Output the (x, y) coordinate of the center of the cell containing the given text.  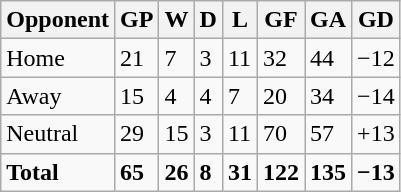
GA (328, 20)
29 (137, 134)
GD (376, 20)
−12 (376, 58)
34 (328, 96)
21 (137, 58)
−13 (376, 172)
Total (58, 172)
70 (280, 134)
L (240, 20)
Away (58, 96)
122 (280, 172)
31 (240, 172)
Home (58, 58)
32 (280, 58)
−14 (376, 96)
GP (137, 20)
W (176, 20)
GF (280, 20)
57 (328, 134)
Opponent (58, 20)
26 (176, 172)
+13 (376, 134)
8 (208, 172)
Neutral (58, 134)
44 (328, 58)
135 (328, 172)
D (208, 20)
20 (280, 96)
65 (137, 172)
